Provide the [X, Y] coordinate of the cell's center where the given text is located.  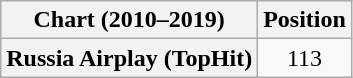
Russia Airplay (TopHit) [130, 58]
Position [305, 20]
113 [305, 58]
Chart (2010–2019) [130, 20]
